Return the (X, Y) coordinate for the center point of the cell that contains the specified text.  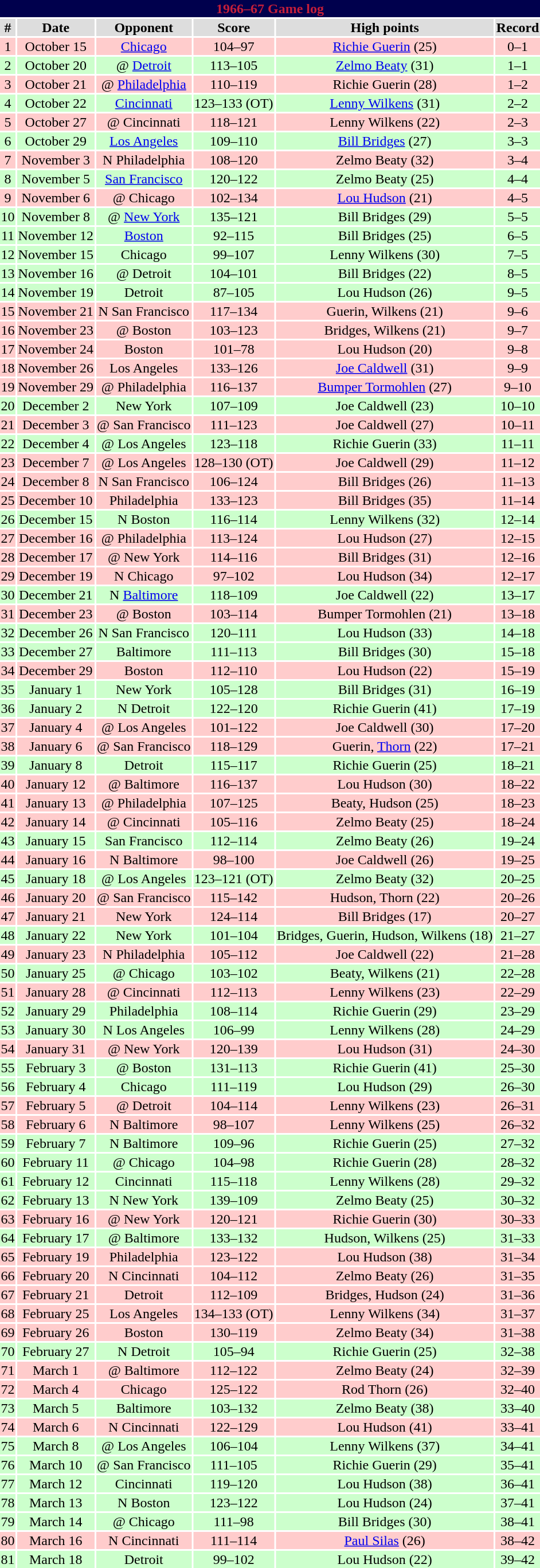
31–34 (518, 1257)
Bumper Tormohlen (27) (385, 387)
9–7 (518, 330)
58 (8, 1124)
37–41 (518, 1503)
112–122 (234, 1370)
3–3 (518, 141)
112–113 (234, 992)
January 21 (56, 916)
54 (8, 1049)
120–139 (234, 1049)
9 (8, 198)
80 (8, 1540)
Guerin, Wilkens (21) (385, 311)
December 10 (56, 500)
14–18 (518, 633)
Bridges, Guerin, Hudson, Wilkens (18) (385, 935)
Lenny Wilkens (32) (385, 519)
February 19 (56, 1257)
5–5 (518, 217)
120–121 (234, 1219)
9–10 (518, 387)
103–132 (234, 1408)
114–116 (234, 557)
Bill Bridges (25) (385, 236)
122–120 (234, 708)
6 (8, 141)
55 (8, 1068)
60 (8, 1162)
January 22 (56, 935)
117–134 (234, 311)
18–22 (518, 784)
11 (8, 236)
February 6 (56, 1124)
46 (8, 897)
21 (8, 425)
November 12 (56, 236)
15 (8, 311)
133–123 (234, 500)
Joe Caldwell (30) (385, 727)
41 (8, 803)
31–36 (518, 1295)
70 (8, 1351)
6–5 (518, 236)
32–39 (518, 1370)
Richie Guerin (30) (385, 1219)
Beaty, Hudson (25) (385, 803)
March 4 (56, 1389)
61 (8, 1181)
28–32 (518, 1162)
November 16 (56, 273)
January 1 (56, 689)
3 (8, 84)
Guerin, Thorn (22) (385, 746)
116–114 (234, 519)
32–40 (518, 1389)
January 8 (56, 765)
139–109 (234, 1200)
January 14 (56, 822)
24–30 (518, 1049)
1 (8, 46)
9–6 (518, 311)
20–26 (518, 897)
112–114 (234, 841)
31 (8, 614)
Joe Caldwell (26) (385, 860)
130–119 (234, 1332)
Lenny Wilkens (31) (385, 103)
74 (8, 1427)
18–23 (518, 803)
November 24 (56, 349)
January 20 (56, 897)
107–125 (234, 803)
21–27 (518, 935)
Score (234, 28)
Richie Guerin (33) (385, 444)
98–107 (234, 1124)
30 (8, 595)
January 16 (56, 860)
11–14 (518, 500)
February 7 (56, 1143)
111–98 (234, 1522)
February 5 (56, 1106)
111–119 (234, 1087)
102–134 (234, 198)
13–17 (518, 595)
115–118 (234, 1181)
Joe Caldwell (23) (385, 406)
106–104 (234, 1446)
February 20 (56, 1276)
39–42 (518, 1559)
January 25 (56, 973)
18–24 (518, 822)
Lenny Wilkens (30) (385, 254)
17–21 (518, 746)
N Chicago (143, 576)
Lou Hudson (34) (385, 576)
February 11 (56, 1162)
28 (8, 557)
Bill Bridges (26) (385, 481)
78 (8, 1503)
Zelmo Beaty (34) (385, 1332)
19–24 (518, 841)
October 27 (56, 122)
14 (8, 292)
81 (8, 1559)
February 3 (56, 1068)
February 25 (56, 1314)
105–112 (234, 954)
119–120 (234, 1484)
62 (8, 1200)
2–3 (518, 122)
January 2 (56, 708)
67 (8, 1295)
20–25 (518, 879)
Bridges, Wilkens (21) (385, 330)
Record (518, 28)
35 (8, 689)
Bill Bridges (29) (385, 217)
30–33 (518, 1219)
16 (8, 330)
Lou Hudson (26) (385, 292)
68 (8, 1314)
13–18 (518, 614)
Joe Caldwell (31) (385, 368)
March 6 (56, 1427)
October 21 (56, 84)
10 (8, 217)
26–32 (518, 1124)
March 5 (56, 1408)
Lou Hudson (30) (385, 784)
99–107 (234, 254)
Hudson, Wilkens (25) (385, 1238)
November 8 (56, 217)
October 15 (56, 46)
57 (8, 1106)
124–114 (234, 916)
31–38 (518, 1332)
November 26 (56, 368)
120–122 (234, 179)
104–98 (234, 1162)
January 23 (56, 954)
12–16 (518, 557)
76 (8, 1465)
111–123 (234, 425)
March 8 (56, 1446)
123–118 (234, 444)
January 12 (56, 784)
15–18 (518, 652)
7 (8, 160)
October 29 (56, 141)
Lou Hudson (29) (385, 1087)
38–41 (518, 1522)
10–10 (518, 406)
February 27 (56, 1351)
50 (8, 973)
42 (8, 822)
40 (8, 784)
105–116 (234, 822)
Bridges, Hudson (24) (385, 1295)
December 27 (56, 652)
Lou Hudson (33) (385, 633)
December 21 (56, 595)
45 (8, 879)
9–9 (518, 368)
Lenny Wilkens (34) (385, 1314)
17–20 (518, 727)
February 16 (56, 1219)
69 (8, 1332)
71 (8, 1370)
December 26 (56, 633)
Bill Bridges (22) (385, 273)
104–114 (234, 1106)
133–132 (234, 1238)
9–8 (518, 349)
3–4 (518, 160)
30–32 (518, 1200)
101–104 (234, 935)
12–14 (518, 519)
N New York (143, 1200)
113–124 (234, 538)
Zelmo Beaty (38) (385, 1408)
133–126 (234, 368)
8–5 (518, 273)
9–5 (518, 292)
March 16 (56, 1540)
64 (8, 1238)
December 29 (56, 671)
8 (8, 179)
February 17 (56, 1238)
December 2 (56, 406)
15–19 (518, 671)
February 21 (56, 1295)
99–102 (234, 1559)
2 (8, 65)
123–121 (OT) (234, 879)
66 (8, 1276)
33–41 (518, 1427)
March 10 (56, 1465)
108–114 (234, 1011)
12–17 (518, 576)
Joe Caldwell (27) (385, 425)
January 18 (56, 879)
N Los Angeles (143, 1030)
March 13 (56, 1503)
Date (56, 28)
73 (8, 1408)
26–30 (518, 1087)
Paul Silas (26) (385, 1540)
17–19 (518, 708)
109–110 (234, 141)
26–31 (518, 1106)
February 26 (56, 1332)
103–123 (234, 330)
34 (8, 671)
November 23 (56, 330)
23 (8, 462)
36–41 (518, 1484)
February 13 (56, 1200)
59 (8, 1143)
Zelmo Beaty (31) (385, 65)
24–29 (518, 1030)
Beaty, Wilkens (21) (385, 973)
118–121 (234, 122)
11–13 (518, 481)
December 3 (56, 425)
23–29 (518, 1011)
135–121 (234, 217)
19 (8, 387)
Lou Hudson (27) (385, 538)
Lenny Wilkens (37) (385, 1446)
Lou Hudson (31) (385, 1049)
16–19 (518, 689)
32 (8, 633)
34–41 (518, 1446)
48 (8, 935)
44 (8, 860)
79 (8, 1522)
November 5 (56, 179)
18–21 (518, 765)
1–1 (518, 65)
53 (8, 1030)
33 (8, 652)
High points (385, 28)
106–124 (234, 481)
32–38 (518, 1351)
March 1 (56, 1370)
98–100 (234, 860)
4–5 (518, 198)
120–111 (234, 633)
Lenny Wilkens (25) (385, 1124)
0–1 (518, 46)
128–130 (OT) (234, 462)
36 (8, 708)
52 (8, 1011)
20–27 (518, 916)
112–110 (234, 671)
65 (8, 1257)
January 13 (56, 803)
March 14 (56, 1522)
5 (8, 122)
Lou Hudson (41) (385, 1427)
111–114 (234, 1540)
12 (8, 254)
29–32 (518, 1181)
105–128 (234, 689)
Lenny Wilkens (22) (385, 122)
March 12 (56, 1484)
Bill Bridges (27) (385, 141)
31–33 (518, 1238)
Rod Thorn (26) (385, 1389)
108–120 (234, 160)
February 12 (56, 1181)
October 20 (56, 65)
47 (8, 916)
38 (8, 746)
75 (8, 1446)
104–97 (234, 46)
October 22 (56, 103)
19–25 (518, 860)
November 15 (56, 254)
Lou Hudson (20) (385, 349)
Bumper Tormohlen (21) (385, 614)
104–101 (234, 273)
January 31 (56, 1049)
November 19 (56, 292)
134–133 (OT) (234, 1314)
Bill Bridges (35) (385, 500)
37 (8, 727)
Joe Caldwell (29) (385, 462)
111–113 (234, 652)
22–29 (518, 992)
1966–67 Game log (270, 9)
Hudson, Thorn (22) (385, 897)
January 28 (56, 992)
December 8 (56, 481)
92–115 (234, 236)
107–109 (234, 406)
January 4 (56, 727)
101–78 (234, 349)
97–102 (234, 576)
131–113 (234, 1068)
11–12 (518, 462)
35–41 (518, 1465)
December 23 (56, 614)
110–119 (234, 84)
33–40 (518, 1408)
39 (8, 765)
122–129 (234, 1427)
January 15 (56, 841)
26 (8, 519)
November 3 (56, 160)
27–32 (518, 1143)
December 17 (56, 557)
29 (8, 576)
Opponent (143, 28)
Lou Hudson (21) (385, 198)
# (8, 28)
49 (8, 954)
87–105 (234, 292)
22–28 (518, 973)
113–105 (234, 65)
63 (8, 1219)
Lou Hudson (24) (385, 1503)
24 (8, 481)
March 18 (56, 1559)
51 (8, 992)
November 29 (56, 387)
17 (8, 349)
104–112 (234, 1276)
11–11 (518, 444)
123–133 (OT) (234, 103)
2–2 (518, 103)
27 (8, 538)
103–114 (234, 614)
72 (8, 1389)
106–99 (234, 1030)
115–117 (234, 765)
77 (8, 1484)
December 15 (56, 519)
38–42 (518, 1540)
January 30 (56, 1030)
125–122 (234, 1389)
31–37 (518, 1314)
November 6 (56, 198)
Bill Bridges (17) (385, 916)
December 16 (56, 538)
4 (8, 103)
February 4 (56, 1087)
December 7 (56, 462)
Zelmo Beaty (24) (385, 1370)
December 4 (56, 444)
4–4 (518, 179)
109–96 (234, 1143)
18 (8, 368)
118–109 (234, 595)
111–105 (234, 1465)
7–5 (518, 254)
43 (8, 841)
21–28 (518, 954)
25 (8, 500)
10–11 (518, 425)
56 (8, 1087)
January 29 (56, 1011)
12–15 (518, 538)
1–2 (518, 84)
22 (8, 444)
January 6 (56, 746)
31–35 (518, 1276)
December 19 (56, 576)
105–94 (234, 1351)
20 (8, 406)
115–142 (234, 897)
101–122 (234, 727)
13 (8, 273)
November 21 (56, 311)
25–30 (518, 1068)
118–129 (234, 746)
103–102 (234, 973)
112–109 (234, 1295)
